Capture the cell that displays the provided text and extract its [x, y] central coordinate. 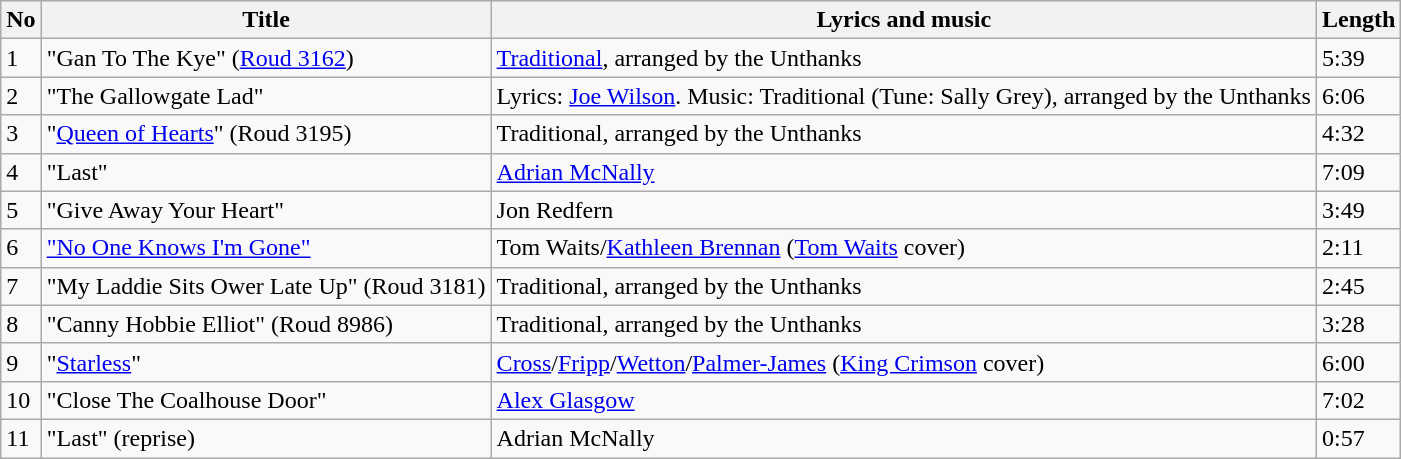
6 [21, 248]
"Give Away Your Heart" [266, 210]
2 [21, 96]
Length [1358, 20]
5 [21, 210]
4 [21, 172]
6:00 [1358, 362]
7:09 [1358, 172]
7 [21, 286]
8 [21, 324]
"Canny Hobbie Elliot" (Roud 8986) [266, 324]
2:45 [1358, 286]
10 [21, 400]
"Last" [266, 172]
9 [21, 362]
3:28 [1358, 324]
Cross/Fripp/Wetton/Palmer-James (King Crimson cover) [904, 362]
Jon Redfern [904, 210]
"Gan To The Kye" (Roud 3162) [266, 58]
Title [266, 20]
"Last" (reprise) [266, 438]
1 [21, 58]
"Queen of Hearts" (Roud 3195) [266, 134]
4:32 [1358, 134]
6:06 [1358, 96]
"No One Knows I'm Gone" [266, 248]
3 [21, 134]
Tom Waits/Kathleen Brennan (Tom Waits cover) [904, 248]
0:57 [1358, 438]
Alex Glasgow [904, 400]
No [21, 20]
11 [21, 438]
Lyrics: Joe Wilson. Music: Traditional (Tune: Sally Grey), arranged by the Unthanks [904, 96]
"The Gallowgate Lad" [266, 96]
2:11 [1358, 248]
3:49 [1358, 210]
7:02 [1358, 400]
Lyrics and music [904, 20]
5:39 [1358, 58]
"My Laddie Sits Ower Late Up" (Roud 3181) [266, 286]
"Starless" [266, 362]
"Close The Coalhouse Door" [266, 400]
